For the text-containing cell, return its midpoint in [X, Y] coordinate format. 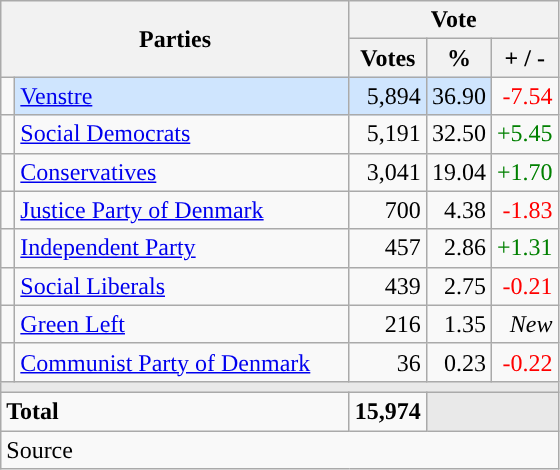
2.75 [458, 286]
Justice Party of Denmark [182, 210]
Source [280, 449]
Parties [176, 39]
New [524, 324]
457 [388, 248]
-7.54 [524, 96]
216 [388, 324]
19.04 [458, 172]
+1.31 [524, 248]
5,191 [388, 134]
Social Democrats [182, 134]
-1.83 [524, 210]
439 [388, 286]
Conservatives [182, 172]
700 [388, 210]
32.50 [458, 134]
Green Left [182, 324]
36 [388, 362]
Independent Party [182, 248]
Total [176, 411]
+5.45 [524, 134]
+1.70 [524, 172]
Votes [388, 58]
Communist Party of Denmark [182, 362]
Venstre [182, 96]
15,974 [388, 411]
Vote [454, 20]
-0.22 [524, 362]
36.90 [458, 96]
2.86 [458, 248]
+ / - [524, 58]
0.23 [458, 362]
% [458, 58]
Social Liberals [182, 286]
4.38 [458, 210]
3,041 [388, 172]
5,894 [388, 96]
-0.21 [524, 286]
1.35 [458, 324]
